Extract the [X, Y] coordinate from the center of the cell holding the provided text.  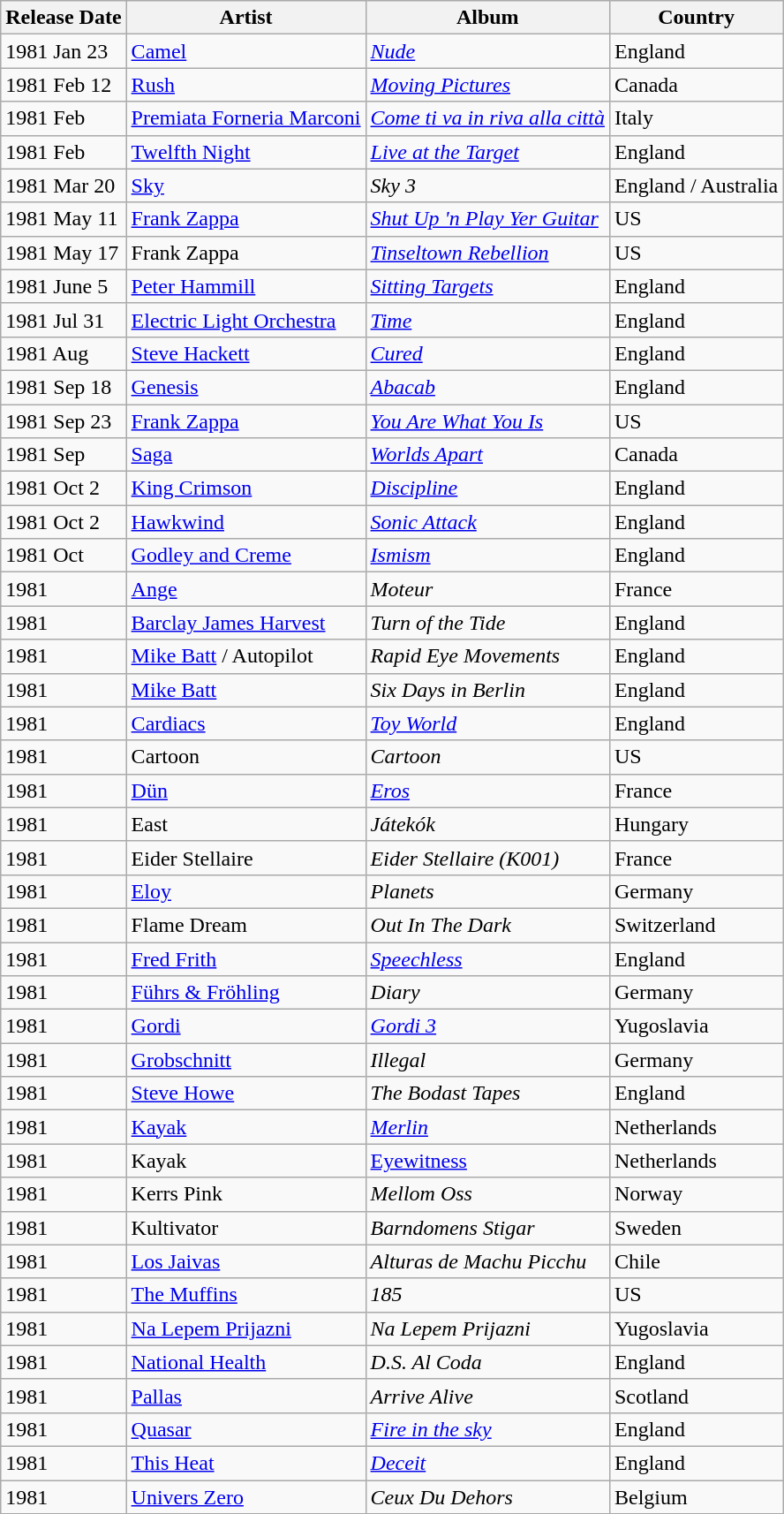
1981 May 17 [64, 253]
Ismism [487, 556]
1981 Mar 20 [64, 185]
Flame Dream [245, 925]
Nude [487, 51]
Six Days in Berlin [487, 690]
Cardiacs [245, 723]
Fire in the sky [487, 1429]
Scotland [696, 1396]
Twelfth Night [245, 152]
Eyewitness [487, 1161]
Pallas [245, 1396]
1981 Aug [64, 353]
Grobschnitt [245, 1060]
Live at the Target [487, 152]
Sweden [696, 1228]
Los Jaivas [245, 1261]
Belgium [696, 1497]
Godley and Creme [245, 556]
Release Date [64, 18]
Kultivator [245, 1228]
1981 Jul 31 [64, 320]
1981 May 11 [64, 219]
Eros [487, 791]
1981 Jan 23 [64, 51]
The Bodast Tapes [487, 1094]
Führs & Fröhling [245, 993]
Chile [696, 1261]
Sonic Attack [487, 522]
Arrive Alive [487, 1396]
Abacab [487, 387]
Toy World [487, 723]
Hungary [696, 824]
Rush [245, 85]
Sky [245, 185]
Kerrs Pink [245, 1194]
Eider Stellaire [245, 858]
Planets [487, 891]
Come ti va in riva alla città [487, 118]
You Are What You Is [487, 421]
Moteur [487, 589]
Fred Frith [245, 958]
Shut Up 'n Play Yer Guitar [487, 219]
Hawkwind [245, 522]
Rapid Eye Movements [487, 656]
Mike Batt / Autopilot [245, 656]
Worlds Apart [487, 455]
National Health [245, 1362]
Sky 3 [487, 185]
Eider Stellaire (K001) [487, 858]
1981 Sep 18 [64, 387]
Speechless [487, 958]
King Crimson [245, 488]
Peter Hammill [245, 286]
Mike Batt [245, 690]
Camel [245, 51]
Ceux Du Dehors [487, 1497]
Time [487, 320]
Artist [245, 18]
Country [696, 18]
1981 Sep [64, 455]
Turn of the Tide [487, 623]
1981 Sep 23 [64, 421]
Moving Pictures [487, 85]
Barndomens Stigar [487, 1228]
Mellom Oss [487, 1194]
185 [487, 1295]
East [245, 824]
Quasar [245, 1429]
Sitting Targets [487, 286]
Album [487, 18]
Dün [245, 791]
The Muffins [245, 1295]
Premiata Forneria Marconi [245, 118]
Diary [487, 993]
1981 Oct [64, 556]
Ange [245, 589]
Italy [696, 118]
Discipline [487, 488]
Alturas de Machu Picchu [487, 1261]
Norway [696, 1194]
Univers Zero [245, 1497]
Tinseltown Rebellion [487, 253]
Genesis [245, 387]
D.S. Al Coda [487, 1362]
1981 June 5 [64, 286]
Steve Howe [245, 1094]
Out In The Dark [487, 925]
Steve Hackett [245, 353]
Saga [245, 455]
Eloy [245, 891]
1981 Feb 12 [64, 85]
Switzerland [696, 925]
Electric Light Orchestra [245, 320]
Gordi [245, 1026]
Gordi 3 [487, 1026]
This Heat [245, 1463]
Játekók [487, 824]
Merlin [487, 1127]
Barclay James Harvest [245, 623]
Deceit [487, 1463]
Illegal [487, 1060]
England / Australia [696, 185]
Cured [487, 353]
